Find where the given text appears and provide that cell's center as (X, Y) coordinate. 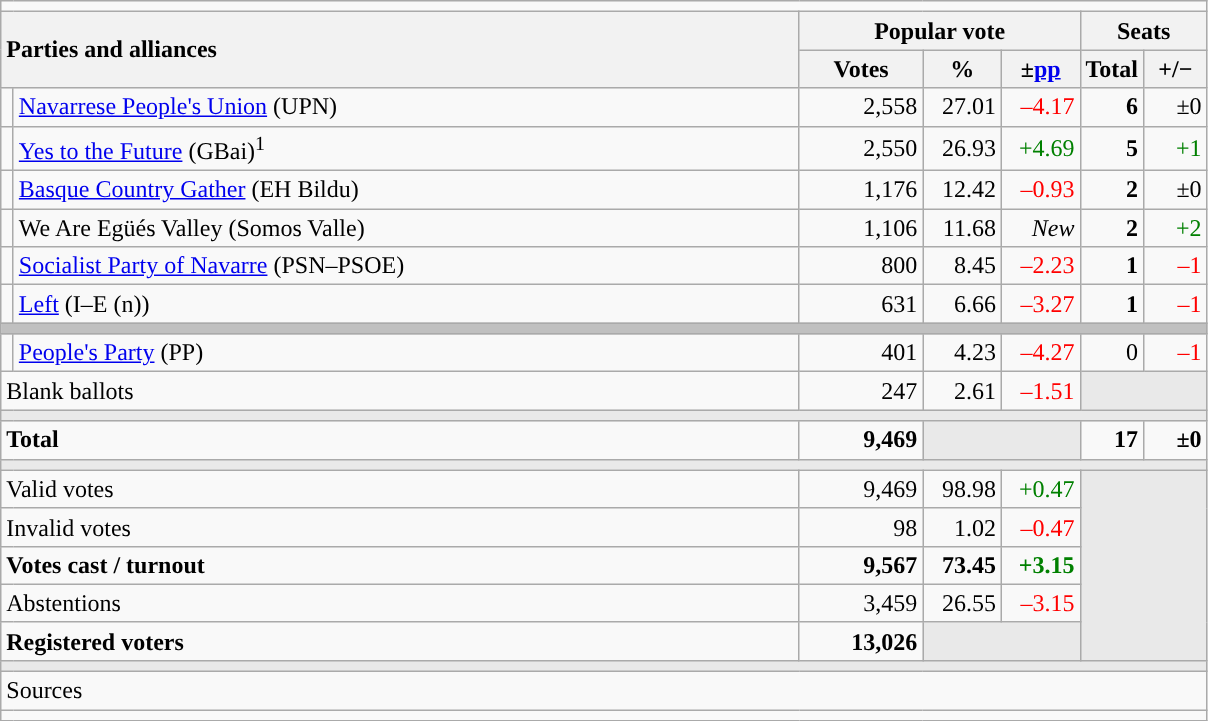
26.93 (962, 148)
–1.51 (1040, 391)
Parties and alliances (400, 50)
Seats (1144, 31)
26.55 (962, 603)
2.61 (962, 391)
–3.27 (1040, 304)
Abstentions (400, 603)
Sources (604, 691)
–0.47 (1040, 527)
6 (1112, 107)
% (962, 69)
1,176 (861, 190)
73.45 (962, 565)
12.42 (962, 190)
Basque Country Gather (EH Bildu) (406, 190)
631 (861, 304)
Popular vote (940, 31)
+3.15 (1040, 565)
Blank ballots (400, 391)
401 (861, 353)
Left (I–E (n)) (406, 304)
8.45 (962, 266)
–2.23 (1040, 266)
People's Party (PP) (406, 353)
+0.47 (1040, 489)
13,026 (861, 641)
5 (1112, 148)
We Are Egüés Valley (Somos Valle) (406, 228)
–4.17 (1040, 107)
Votes cast / turnout (400, 565)
Yes to the Future (GBai)1 (406, 148)
+4.69 (1040, 148)
1,106 (861, 228)
98.98 (962, 489)
3,459 (861, 603)
+1 (1176, 148)
New (1040, 228)
+/− (1176, 69)
800 (861, 266)
27.01 (962, 107)
4.23 (962, 353)
Valid votes (400, 489)
–4.27 (1040, 353)
2,558 (861, 107)
11.68 (962, 228)
Votes (861, 69)
17 (1112, 440)
2,550 (861, 148)
98 (861, 527)
Invalid votes (400, 527)
–3.15 (1040, 603)
+2 (1176, 228)
Navarrese People's Union (UPN) (406, 107)
Registered voters (400, 641)
–0.93 (1040, 190)
±pp (1040, 69)
247 (861, 391)
9,567 (861, 565)
Socialist Party of Navarre (PSN–PSOE) (406, 266)
6.66 (962, 304)
1.02 (962, 527)
0 (1112, 353)
